Provide the [x, y] coordinate of the cell's center where the given text is located.  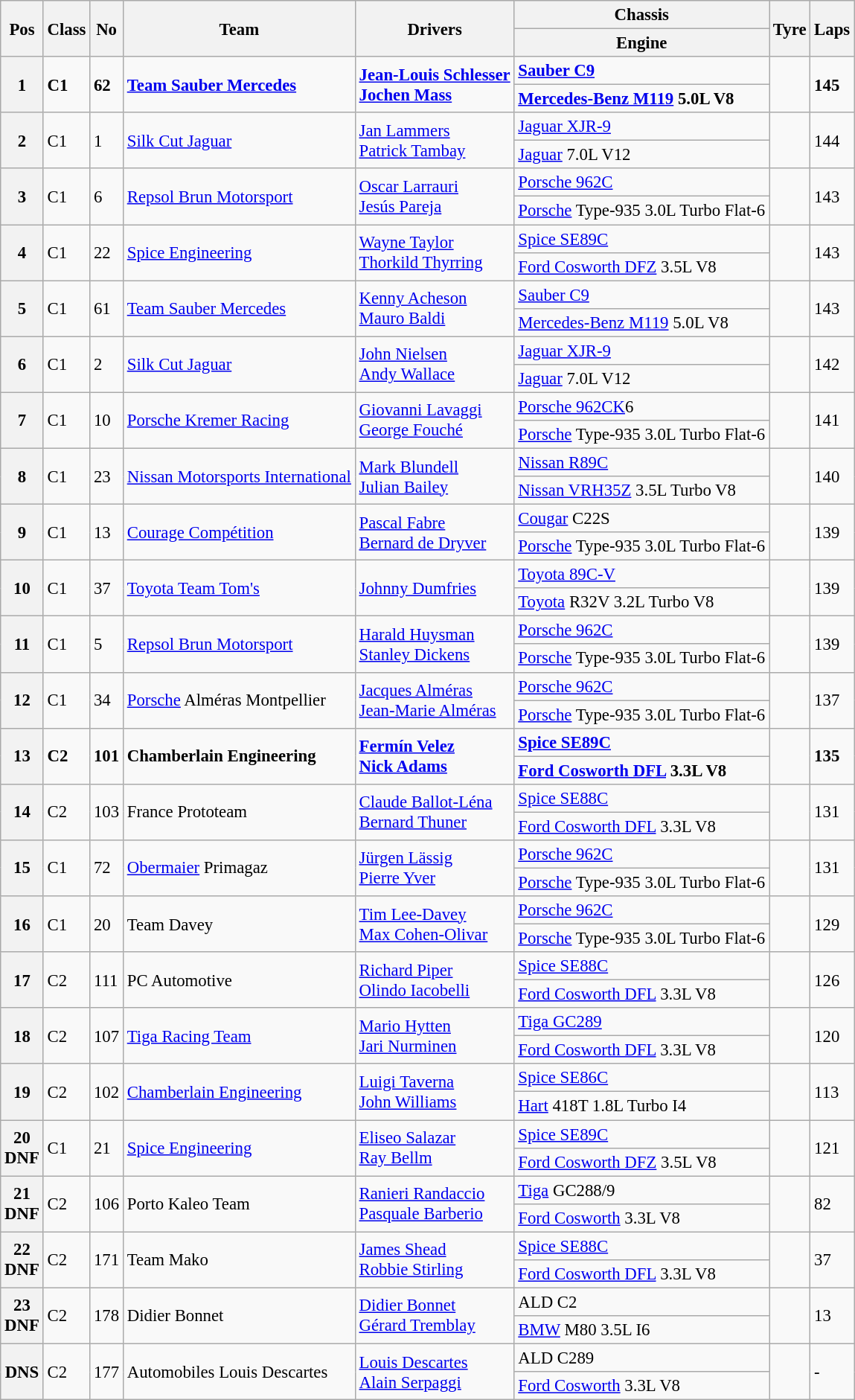
140 [832, 476]
Hart 418T 1.8L Turbo I4 [641, 1106]
61 [107, 308]
7 [22, 420]
Giovanni Lavaggi George Fouché [435, 420]
34 [107, 700]
Johnny Dumfries [435, 588]
Chassis [641, 15]
12 [22, 700]
113 [832, 1093]
178 [107, 1316]
Porto Kaleo Team [239, 1204]
20 [107, 924]
21 [107, 1148]
19 [22, 1093]
Drivers [435, 28]
121 [832, 1148]
18 [22, 1036]
Mark Blundell Julian Bailey [435, 476]
126 [832, 979]
144 [832, 140]
Ranieri Randaccio Pasquale Barberio [435, 1204]
Tiga GC288/9 [641, 1190]
Jacques Alméras Jean-Marie Alméras [435, 700]
Nissan R89C [641, 462]
141 [832, 420]
129 [832, 924]
Laps [832, 28]
John Nielsen Andy Wallace [435, 365]
No [107, 28]
France Prototeam [239, 813]
Luigi Taverna John Williams [435, 1093]
Spice SE86C [641, 1078]
Team Davey [239, 924]
Kenny Acheson Mauro Baldi [435, 308]
21DNF [22, 1204]
Didier Bonnet [239, 1316]
Tim Lee-Davey Max Cohen-Olivar [435, 924]
145 [832, 85]
106 [107, 1204]
9 [22, 533]
Team [239, 28]
Team Mako [239, 1259]
Jürgen Lässig Pierre Yver [435, 868]
DNS [22, 1371]
Tiga GC289 [641, 1022]
82 [832, 1204]
ALD C2 [641, 1302]
107 [107, 1036]
103 [107, 813]
135 [832, 756]
James Shead Robbie Stirling [435, 1259]
Nissan Motorsports International [239, 476]
Eliseo Salazar Ray Bellm [435, 1148]
142 [832, 365]
3 [22, 196]
20DNF [22, 1148]
Mario Hytten Jari Nurminen [435, 1036]
14 [22, 813]
Obermaier Primagaz [239, 868]
Wayne Taylor Thorkild Thyrring [435, 253]
72 [107, 868]
22DNF [22, 1259]
177 [107, 1371]
Fermín Velez Nick Adams [435, 756]
Nissan VRH35Z 3.5L Turbo V8 [641, 490]
Courage Compétition [239, 533]
8 [22, 476]
Claude Ballot-Léna Bernard Thuner [435, 813]
11 [22, 645]
62 [107, 85]
Engine [641, 43]
171 [107, 1259]
Louis Descartes Alain Serpaggi [435, 1371]
PC Automotive [239, 979]
Oscar Larrauri Jesús Pareja [435, 196]
111 [107, 979]
17 [22, 979]
Class [67, 28]
Jean-Louis Schlesser Jochen Mass [435, 85]
Toyota 89C-V [641, 575]
- [832, 1371]
Didier Bonnet Gérard Tremblay [435, 1316]
Pascal Fabre Bernard de Dryver [435, 533]
16 [22, 924]
101 [107, 756]
Richard Piper Olindo Iacobelli [435, 979]
Porsche 962CK6 [641, 406]
Toyota R32V 3.2L Turbo V8 [641, 602]
15 [22, 868]
23DNF [22, 1316]
23 [107, 476]
Toyota Team Tom's [239, 588]
Porsche Alméras Montpellier [239, 700]
Cougar C22S [641, 519]
Tyre [790, 28]
22 [107, 253]
Pos [22, 28]
137 [832, 700]
120 [832, 1036]
102 [107, 1093]
Tiga Racing Team [239, 1036]
ALD C289 [641, 1358]
Jan Lammers Patrick Tambay [435, 140]
4 [22, 253]
BMW M80 3.5L I6 [641, 1330]
Porsche Kremer Racing [239, 420]
Harald Huysman Stanley Dickens [435, 645]
Automobiles Louis Descartes [239, 1371]
